Return [X, Y] of the center of cell containing provided text 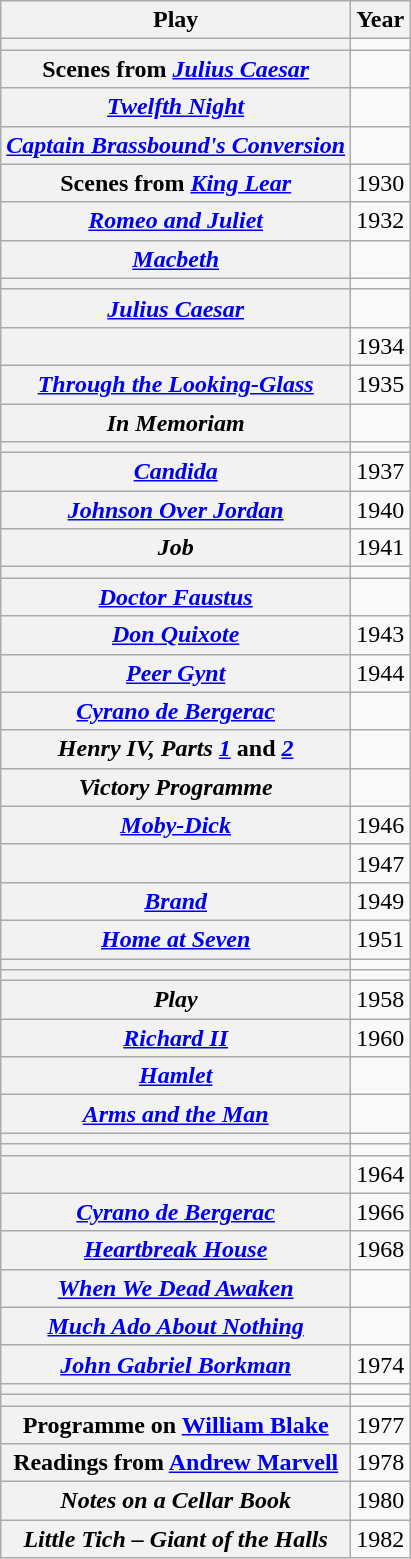
1943 [380, 635]
Hamlet [176, 1076]
Johnson Over Jordan [176, 510]
Much Ado About Nothing [176, 1326]
1937 [380, 472]
Don Quixote [176, 635]
Through the Looking-Glass [176, 384]
John Gabriel Borkman [176, 1364]
1934 [380, 346]
Henry IV, Parts 1 and 2 [176, 749]
Captain Brassbound's Conversion [176, 145]
Twelfth Night [176, 107]
When We Dead Awaken [176, 1288]
Julius Caesar [176, 308]
Victory Programme [176, 787]
Little Tich – Giant of the Halls [176, 1539]
1968 [380, 1250]
Home at Seven [176, 939]
Candida [176, 472]
Peer Gynt [176, 673]
1964 [380, 1174]
1960 [380, 1038]
Macbeth [176, 259]
1930 [380, 183]
1966 [380, 1212]
1944 [380, 673]
Scenes from King Lear [176, 183]
Heartbreak House [176, 1250]
1940 [380, 510]
1951 [380, 939]
1958 [380, 1000]
1978 [380, 1463]
Richard II [176, 1038]
1974 [380, 1364]
Doctor Faustus [176, 597]
Readings from Andrew Marvell [176, 1463]
Brand [176, 901]
In Memoriam [176, 423]
Notes on a Cellar Book [176, 1501]
Programme on William Blake [176, 1425]
1980 [380, 1501]
1935 [380, 384]
1941 [380, 548]
1932 [380, 221]
1947 [380, 863]
1946 [380, 825]
1977 [380, 1425]
1949 [380, 901]
1982 [380, 1539]
Arms and the Man [176, 1114]
Job [176, 548]
Moby-Dick [176, 825]
Year [380, 20]
Scenes from Julius Caesar [176, 69]
Romeo and Juliet [176, 221]
